Detect which cell encompasses the target text, then output its (x, y) center coordinate. 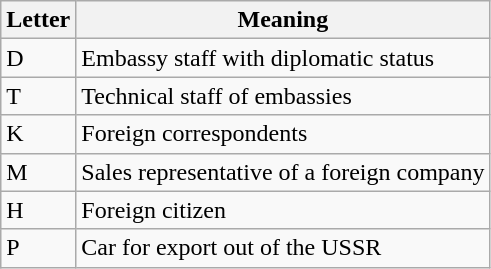
Technical staff of embassies (283, 96)
Foreign correspondents (283, 134)
Embassy staff with diplomatic status (283, 58)
D (38, 58)
Sales representative of a foreign company (283, 172)
Car for export out of the USSR (283, 248)
P (38, 248)
T (38, 96)
Letter (38, 20)
K (38, 134)
H (38, 210)
Foreign citizen (283, 210)
Meaning (283, 20)
M (38, 172)
